Pinpoint the cell where the given text exists, returning its (x, y) midpoint coordinate. 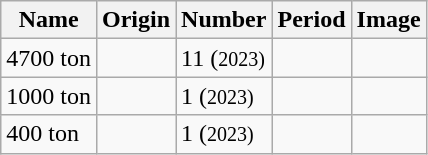
Name (49, 20)
Image (388, 20)
400 ton (49, 134)
1000 ton (49, 96)
Number (224, 20)
4700 ton (49, 58)
11 (2023) (224, 58)
Origin (136, 20)
Period (312, 20)
